Identify which cell holds the provided text, then report its (x, y) central coordinate. 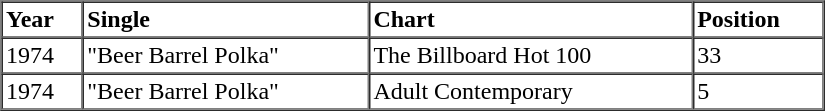
Adult Contemporary (531, 92)
Position (758, 20)
33 (758, 56)
5 (758, 92)
Single (226, 20)
The Billboard Hot 100 (531, 56)
Chart (531, 20)
Year (42, 20)
